Detect which cell encompasses the target text, then output its (X, Y) center coordinate. 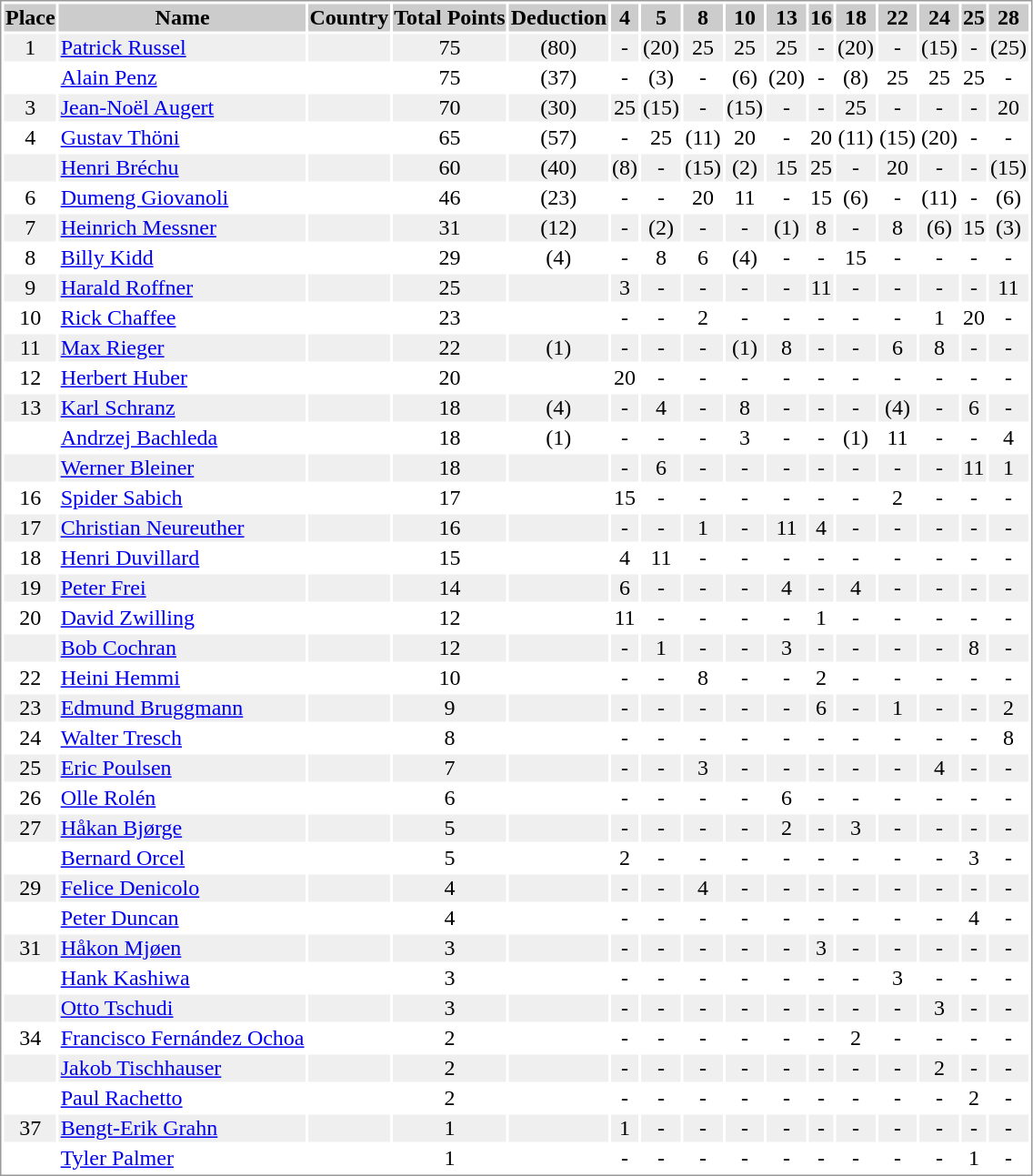
Spider Sabich (182, 498)
Felice Denicolo (182, 889)
Paul Rachetto (182, 1098)
Place (30, 17)
Olle Rolén (182, 798)
Jakob Tischhauser (182, 1069)
Alain Penz (182, 77)
(80) (558, 48)
Heini Hemmi (182, 678)
Herbert Huber (182, 377)
70 (449, 108)
28 (1008, 17)
Walter Tresch (182, 738)
Dumeng Giovanoli (182, 197)
Henri Duvillard (182, 558)
Name (182, 17)
Werner Bleiner (182, 468)
Rick Chaffee (182, 317)
Otto Tschudi (182, 1009)
Hank Kashiwa (182, 978)
(40) (558, 168)
Peter Frei (182, 588)
David Zwilling (182, 618)
Billy Kidd (182, 257)
Patrick Russel (182, 48)
Gustav Thöni (182, 137)
Christian Neureuther (182, 528)
Tyler Palmer (182, 1158)
Edmund Bruggmann (182, 709)
65 (449, 137)
(12) (558, 228)
(30) (558, 108)
37 (30, 1129)
Country (349, 17)
Francisco Fernández Ochoa (182, 1038)
Deduction (558, 17)
Eric Poulsen (182, 769)
Jean-Noël Augert (182, 108)
Håkon Mjøen (182, 949)
Bernard Orcel (182, 858)
(57) (558, 137)
Bob Cochran (182, 648)
26 (30, 798)
60 (449, 168)
Bengt-Erik Grahn (182, 1129)
14 (449, 588)
Total Points (449, 17)
Heinrich Messner (182, 228)
Håkan Bjørge (182, 829)
(37) (558, 77)
Harald Roffner (182, 288)
Andrzej Bachleda (182, 437)
Henri Bréchu (182, 168)
(23) (558, 197)
Max Rieger (182, 348)
19 (30, 588)
Karl Schranz (182, 408)
(25) (1008, 48)
46 (449, 197)
Peter Duncan (182, 918)
34 (30, 1038)
27 (30, 829)
